Detect which cell encompasses the target text, then output its [X, Y] center coordinate. 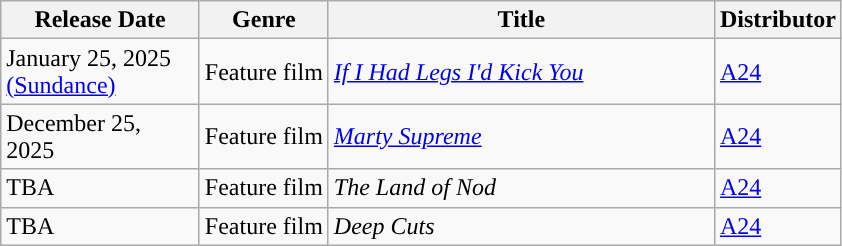
Genre [264, 20]
Title [521, 20]
December 25, 2025 [100, 136]
Release Date [100, 20]
Distributor [778, 20]
Deep Cuts [521, 226]
Marty Supreme [521, 136]
If I Had Legs I'd Kick You [521, 72]
The Land of Nod [521, 188]
January 25, 2025 (Sundance) [100, 72]
